Pinpoint the cell where the given text exists, returning its [X, Y] midpoint coordinate. 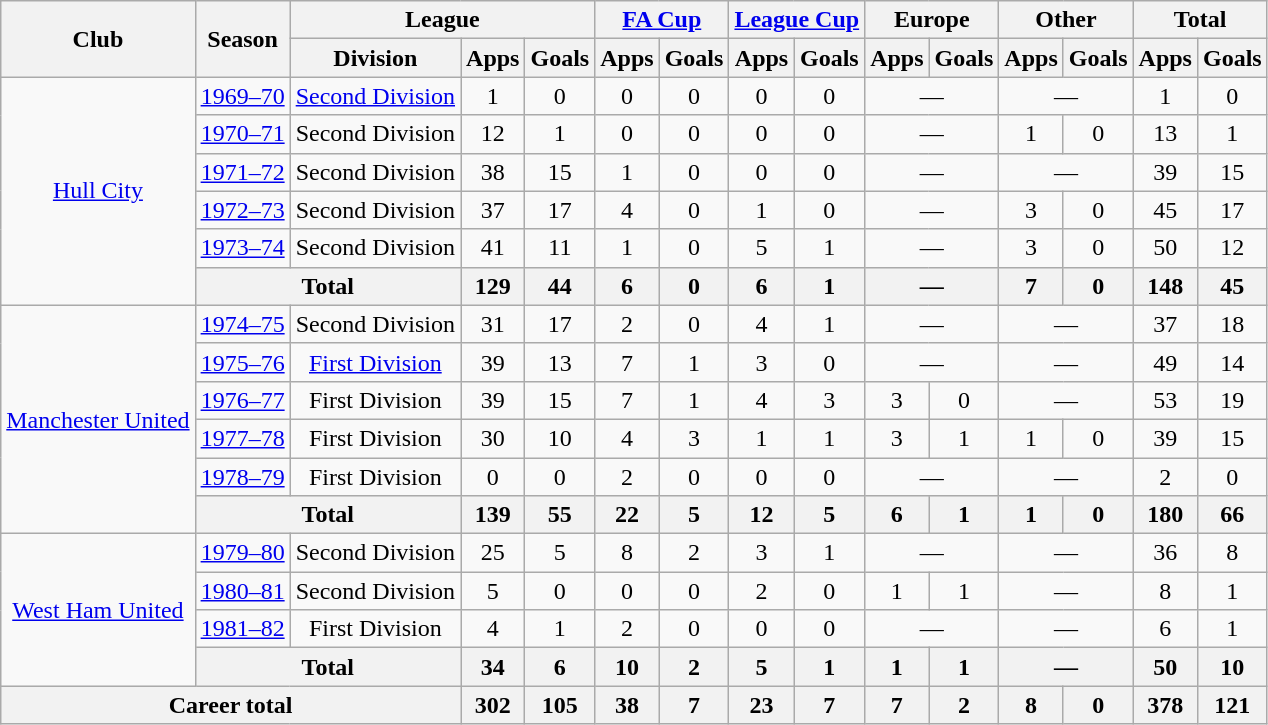
22 [627, 515]
180 [1165, 515]
11 [560, 248]
1969–70 [242, 96]
121 [1232, 705]
Club [98, 39]
148 [1165, 286]
44 [560, 286]
302 [493, 705]
1973–74 [242, 248]
31 [493, 324]
30 [493, 438]
53 [1165, 400]
129 [493, 286]
1971–72 [242, 172]
34 [493, 667]
139 [493, 515]
23 [762, 705]
18 [1232, 324]
1981–82 [242, 629]
Career total [231, 705]
Manchester United [98, 419]
378 [1165, 705]
55 [560, 515]
41 [493, 248]
Europe [932, 20]
West Ham United [98, 610]
1972–73 [242, 210]
19 [1232, 400]
Hull City [98, 191]
1974–75 [242, 324]
1980–81 [242, 591]
FA Cup [662, 20]
105 [560, 705]
1976–77 [242, 400]
1979–80 [242, 553]
League Cup [797, 20]
Division [375, 58]
Other [1066, 20]
1977–78 [242, 438]
Season [242, 39]
League [442, 20]
1970–71 [242, 134]
25 [493, 553]
14 [1232, 362]
66 [1232, 515]
49 [1165, 362]
1975–76 [242, 362]
36 [1165, 553]
1978–79 [242, 477]
